Identify which cell holds the provided text, then report its (X, Y) central coordinate. 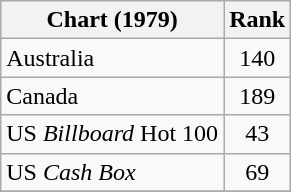
US Billboard Hot 100 (112, 134)
US Cash Box (112, 172)
Chart (1979) (112, 20)
140 (258, 58)
189 (258, 96)
69 (258, 172)
43 (258, 134)
Rank (258, 20)
Australia (112, 58)
Canada (112, 96)
